Find where the given text appears and provide that cell's center as [x, y] coordinate. 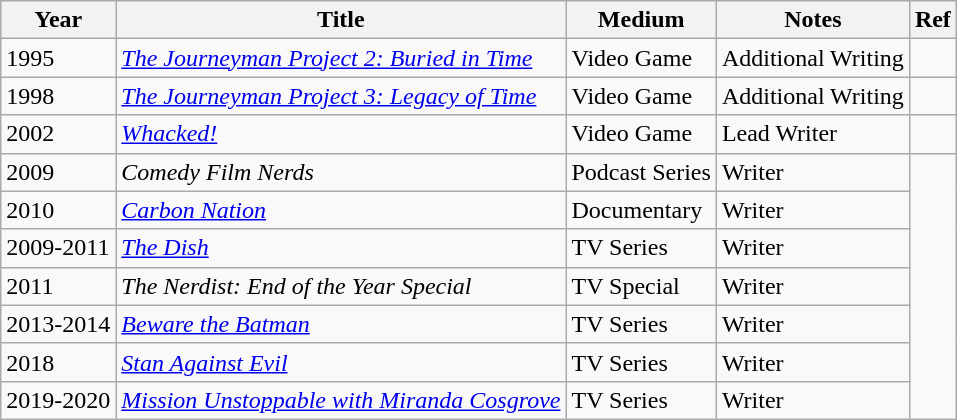
Medium [641, 20]
Mission Unstoppable with Miranda Cosgrove [341, 400]
Year [58, 20]
Podcast Series [641, 172]
Whacked! [341, 134]
Carbon Nation [341, 210]
Documentary [641, 210]
Comedy Film Nerds [341, 172]
1995 [58, 58]
2018 [58, 362]
The Journeyman Project 3: Legacy of Time [341, 96]
2010 [58, 210]
TV Special [641, 286]
The Dish [341, 248]
Lead Writer [812, 134]
The Nerdist: End of the Year Special [341, 286]
2009 [58, 172]
2002 [58, 134]
Stan Against Evil [341, 362]
Notes [812, 20]
The Journeyman Project 2: Buried in Time [341, 58]
Beware the Batman [341, 324]
2011 [58, 286]
Ref [932, 20]
2019-2020 [58, 400]
1998 [58, 96]
Title [341, 20]
2013-2014 [58, 324]
2009-2011 [58, 248]
